Output the (X, Y) coordinate of the center of the cell containing the given text.  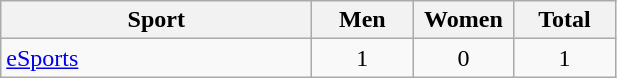
Sport (156, 20)
0 (464, 58)
Women (464, 20)
Men (362, 20)
Total (564, 20)
eSports (156, 58)
